Search for the cell housing the specified text and yield its [X, Y] center coordinate. 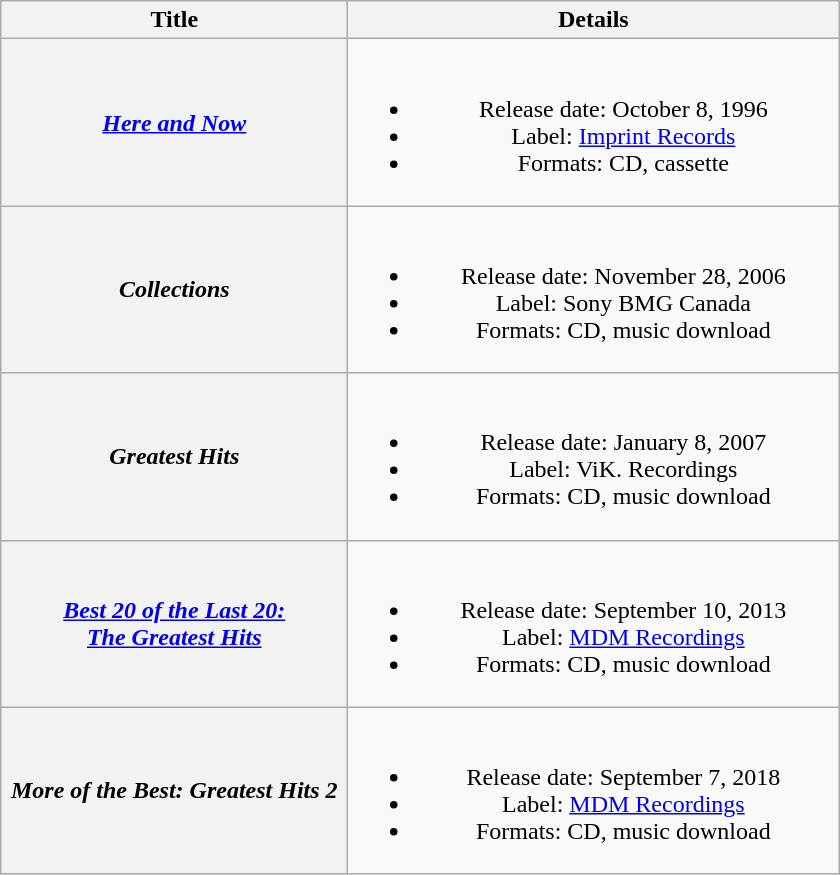
Title [174, 20]
Release date: September 7, 2018Label: MDM RecordingsFormats: CD, music download [594, 790]
Greatest Hits [174, 456]
Best 20 of the Last 20:The Greatest Hits [174, 624]
Release date: September 10, 2013Label: MDM RecordingsFormats: CD, music download [594, 624]
Details [594, 20]
Release date: November 28, 2006Label: Sony BMG CanadaFormats: CD, music download [594, 290]
Release date: January 8, 2007Label: ViK. RecordingsFormats: CD, music download [594, 456]
More of the Best: Greatest Hits 2 [174, 790]
Collections [174, 290]
Here and Now [174, 122]
Release date: October 8, 1996Label: Imprint RecordsFormats: CD, cassette [594, 122]
